Pinpoint the cell where the given text exists, returning its (X, Y) midpoint coordinate. 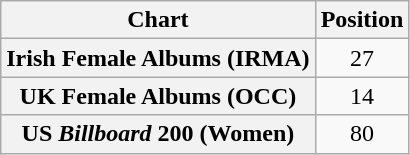
Chart (158, 20)
80 (362, 134)
Position (362, 20)
14 (362, 96)
Irish Female Albums (IRMA) (158, 58)
US Billboard 200 (Women) (158, 134)
27 (362, 58)
UK Female Albums (OCC) (158, 96)
